Find where the given text appears and provide that cell's center as (x, y) coordinate. 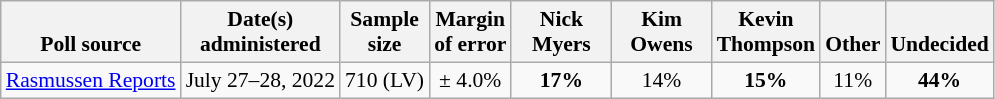
710 (LV) (384, 80)
Samplesize (384, 32)
Marginof error (470, 32)
44% (939, 80)
NickMyers (561, 32)
Poll source (91, 32)
15% (766, 80)
Rasmussen Reports (91, 80)
Date(s)administered (260, 32)
KevinThompson (766, 32)
± 4.0% (470, 80)
July 27–28, 2022 (260, 80)
11% (852, 80)
14% (661, 80)
Undecided (939, 32)
17% (561, 80)
KimOwens (661, 32)
Other (852, 32)
